Return the (X, Y) coordinate for the center point of the cell that contains the specified text.  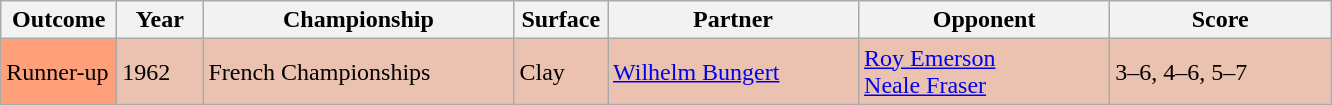
Score (1220, 20)
Clay (561, 72)
Surface (561, 20)
Partner (734, 20)
Championship (358, 20)
Runner-up (59, 72)
Year (160, 20)
1962 (160, 72)
3–6, 4–6, 5–7 (1220, 72)
Outcome (59, 20)
Wilhelm Bungert (734, 72)
Roy Emerson Neale Fraser (984, 72)
Opponent (984, 20)
French Championships (358, 72)
